Output the (X, Y) coordinate of the center of the cell containing the given text.  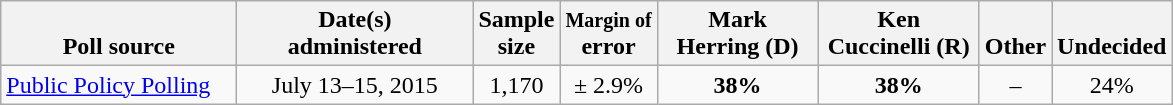
24% (1112, 85)
Margin oferror (608, 34)
– (1015, 85)
Date(s)administered (355, 34)
MarkHerring (D) (738, 34)
Other (1015, 34)
Public Policy Polling (119, 85)
1,170 (516, 85)
Undecided (1112, 34)
July 13–15, 2015 (355, 85)
Poll source (119, 34)
± 2.9% (608, 85)
KenCuccinelli (R) (898, 34)
Samplesize (516, 34)
